Return (x, y) of the center of cell containing provided text 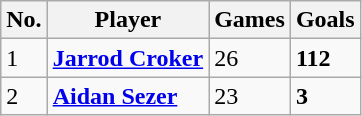
Goals (325, 20)
3 (325, 96)
2 (24, 96)
Aidan Sezer (128, 96)
Jarrod Croker (128, 58)
Player (128, 20)
1 (24, 58)
No. (24, 20)
26 (250, 58)
Games (250, 20)
112 (325, 58)
23 (250, 96)
